Extract the (x, y) coordinate from the center of the cell holding the provided text.  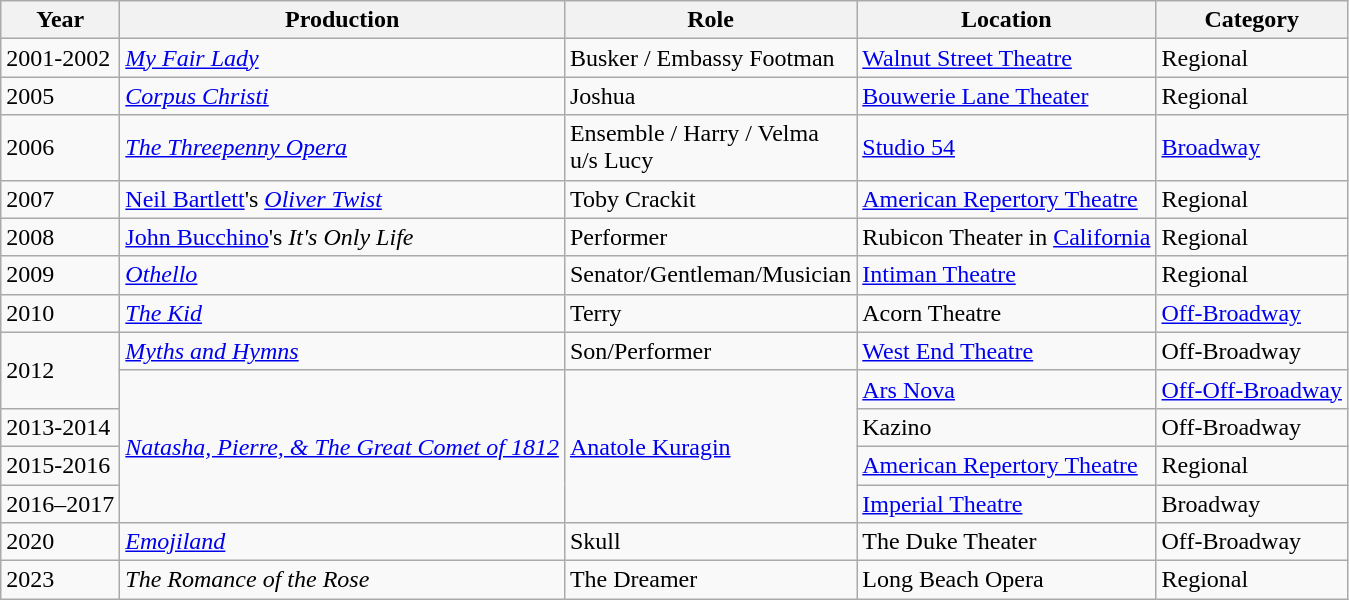
Senator/Gentleman/Musician (710, 275)
2007 (60, 199)
2012 (60, 370)
The Duke Theater (1006, 542)
2013-2014 (60, 427)
2016–2017 (60, 503)
2009 (60, 275)
Othello (342, 275)
Son/Performer (710, 351)
Location (1006, 20)
Intiman Theatre (1006, 275)
Kazino (1006, 427)
Busker / Embassy Footman (710, 58)
Skull (710, 542)
Imperial Theatre (1006, 503)
Year (60, 20)
Performer (710, 237)
2015-2016 (60, 465)
2005 (60, 96)
Rubicon Theater in California (1006, 237)
2006 (60, 148)
Category (1252, 20)
Ensemble / Harry / Velmau/s Lucy (710, 148)
Acorn Theatre (1006, 313)
Role (710, 20)
Myths and Hymns (342, 351)
Long Beach Opera (1006, 580)
Emojiland (342, 542)
2001-2002 (60, 58)
The Threepenny Opera (342, 148)
2023 (60, 580)
2008 (60, 237)
My Fair Lady (342, 58)
Joshua (710, 96)
The Kid (342, 313)
The Romance of the Rose (342, 580)
Anatole Kuragin (710, 446)
Walnut Street Theatre (1006, 58)
Corpus Christi (342, 96)
West End Theatre (1006, 351)
Off-Off-Broadway (1252, 389)
Bouwerie Lane Theater (1006, 96)
Natasha, Pierre, & The Great Comet of 1812 (342, 446)
Production (342, 20)
2010 (60, 313)
2020 (60, 542)
Ars Nova (1006, 389)
Neil Bartlett's Oliver Twist (342, 199)
The Dreamer (710, 580)
Terry (710, 313)
Studio 54 (1006, 148)
John Bucchino's It's Only Life (342, 237)
Toby Crackit (710, 199)
